Determine the (X, Y) coordinate at the center of the cell enclosing the given text.  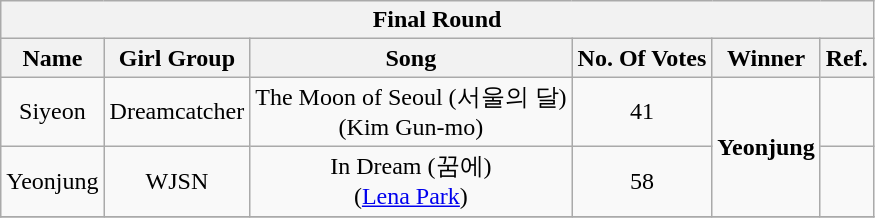
WJSN (177, 181)
Girl Group (177, 58)
Ref. (846, 58)
41 (642, 112)
Winner (766, 58)
58 (642, 181)
In Dream (꿈에)(Lena Park) (411, 181)
Song (411, 58)
Dreamcatcher (177, 112)
Siyeon (52, 112)
Final Round (438, 20)
The Moon of Seoul (서울의 달)(Kim Gun-mo) (411, 112)
No. Of Votes (642, 58)
Name (52, 58)
